From the cell containing the given text, extract its center point as [X, Y] coordinate. 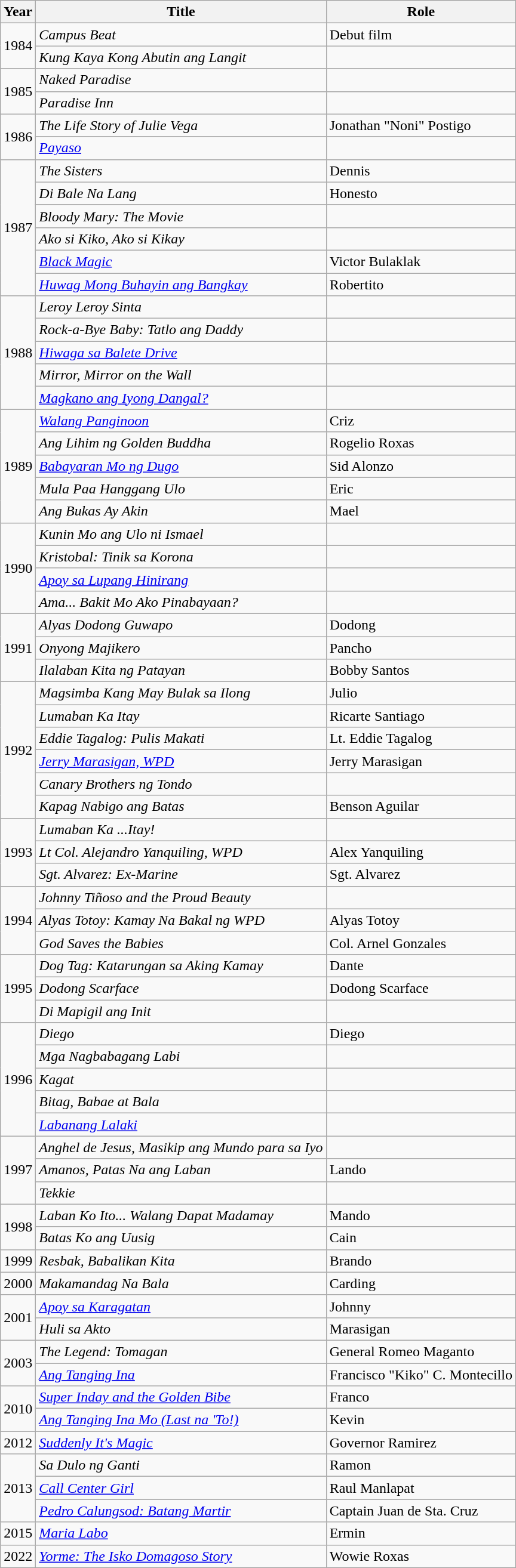
1989 [18, 466]
Makamandag Na Bala [181, 1283]
The Sisters [181, 171]
1994 [18, 920]
Johnny Tiñoso and the Proud Beauty [181, 897]
Labanang Lalaki [181, 1125]
Ang Bukas Ay Akin [181, 511]
Suddenly It's Magic [181, 1443]
Mga Nagbabagang Labi [181, 1057]
Pedro Calungsod: Batang Martir [181, 1511]
Kapag Nabigo ang Batas [181, 807]
Rogelio Roxas [420, 443]
1984 [18, 46]
Call Center Girl [181, 1488]
Benson Aguilar [420, 807]
Debut film [420, 35]
Walang Panginoon [181, 421]
Cain [420, 1238]
Role [420, 12]
2015 [18, 1533]
Franco [420, 1397]
1997 [18, 1170]
Leroy Leroy Sinta [181, 307]
2003 [18, 1363]
Captain Juan de Sta. Cruz [420, 1511]
Huwag Mong Buhayin ang Bangkay [181, 285]
Huli sa Akto [181, 1329]
Kristobal: Tinik sa Korona [181, 557]
Mula Paa Hanggang Ulo [181, 489]
Babayaran Mo ng Dugo [181, 466]
Kagat [181, 1079]
Marasigan [420, 1329]
Lt Col. Alejandro Yanquiling, WPD [181, 852]
Lt. Eddie Tagalog [420, 739]
Johnny [420, 1306]
Honesto [420, 193]
Tekkie [181, 1193]
Di Bale Na Lang [181, 193]
Onyong Majikero [181, 647]
Lumaban Ka Itay [181, 716]
1993 [18, 852]
Mael [420, 511]
Alyas Totoy: Kamay Na Bakal ng WPD [181, 920]
Apoy sa Lupang Hinirang [181, 579]
Hiwaga sa Balete Drive [181, 353]
Laban Ko Ito... Walang Dapat Madamay [181, 1215]
Ang Lihim ng Golden Buddha [181, 443]
Ricarte Santiago [420, 716]
Francisco "Kiko" C. Montecillo [420, 1374]
Kunin Mo ang Ulo ni Ismael [181, 534]
Apoy sa Karagatan [181, 1306]
1991 [18, 647]
Alyas Dodong Guwapo [181, 625]
Canary Brothers ng Tondo [181, 784]
Ermin [420, 1533]
Lando [420, 1170]
Jerry Marasigan [420, 761]
2013 [18, 1488]
Robertito [420, 285]
Bobby Santos [420, 671]
1996 [18, 1079]
Eric [420, 489]
1988 [18, 353]
Bloody Mary: The Movie [181, 216]
Pancho [420, 647]
Brando [420, 1261]
Dog Tag: Katarungan sa Aking Kamay [181, 965]
Lumaban Ka ...Itay! [181, 829]
Di Mapigil ang Init [181, 1011]
Dante [420, 965]
Raul Manlapat [420, 1488]
1999 [18, 1261]
Sgt. Alvarez: Ex-Marine [181, 875]
1986 [18, 137]
Mirror, Mirror on the Wall [181, 375]
Col. Arnel Gonzales [420, 943]
God Saves the Babies [181, 943]
Dennis [420, 171]
Eddie Tagalog: Pulis Makati [181, 739]
Mando [420, 1215]
Alyas Totoy [420, 920]
Julio [420, 693]
Ama... Bakit Mo Ako Pinabayaan? [181, 602]
Kevin [420, 1420]
Yorme: The Isko Domagoso Story [181, 1556]
Naked Paradise [181, 80]
Sid Alonzo [420, 466]
1987 [18, 227]
Campus Beat [181, 35]
Jonathan "Noni" Postigo [420, 125]
Payaso [181, 148]
Paradise Inn [181, 103]
Carding [420, 1283]
Ang Tanging Ina [181, 1374]
Ako si Kiko, Ako si Kikay [181, 239]
1995 [18, 988]
2022 [18, 1556]
Batas Ko ang Uusig [181, 1238]
Bitag, Babae at Bala [181, 1102]
Super Inday and the Golden Bibe [181, 1397]
Year [18, 12]
Sgt. Alvarez [420, 875]
2012 [18, 1443]
Title [181, 12]
Criz [420, 421]
Ilalaban Kita ng Patayan [181, 671]
General Romeo Maganto [420, 1351]
Ramon [420, 1465]
Dodong [420, 625]
Victor Bulaklak [420, 261]
Alex Yanquiling [420, 852]
Sa Dulo ng Ganti [181, 1465]
1998 [18, 1227]
Black Magic [181, 261]
2010 [18, 1409]
2000 [18, 1283]
Magkano ang Iyong Dangal? [181, 398]
1992 [18, 750]
Anghel de Jesus, Masikip ang Mundo para sa Iyo [181, 1147]
Rock-a-Bye Baby: Tatlo ang Daddy [181, 330]
The Life Story of Julie Vega [181, 125]
Maria Labo [181, 1533]
Jerry Marasigan, WPD [181, 761]
1990 [18, 568]
Ang Tanging Ina Mo (Last na 'To!) [181, 1420]
2001 [18, 1317]
The Legend: Tomagan [181, 1351]
Resbak, Babalikan Kita [181, 1261]
Kung Kaya Kong Abutin ang Langit [181, 57]
1985 [18, 91]
Wowie Roxas [420, 1556]
Magsimba Kang May Bulak sa Ilong [181, 693]
Governor Ramirez [420, 1443]
Amanos, Patas Na ang Laban [181, 1170]
